Find where the given text appears and provide that cell's center as [x, y] coordinate. 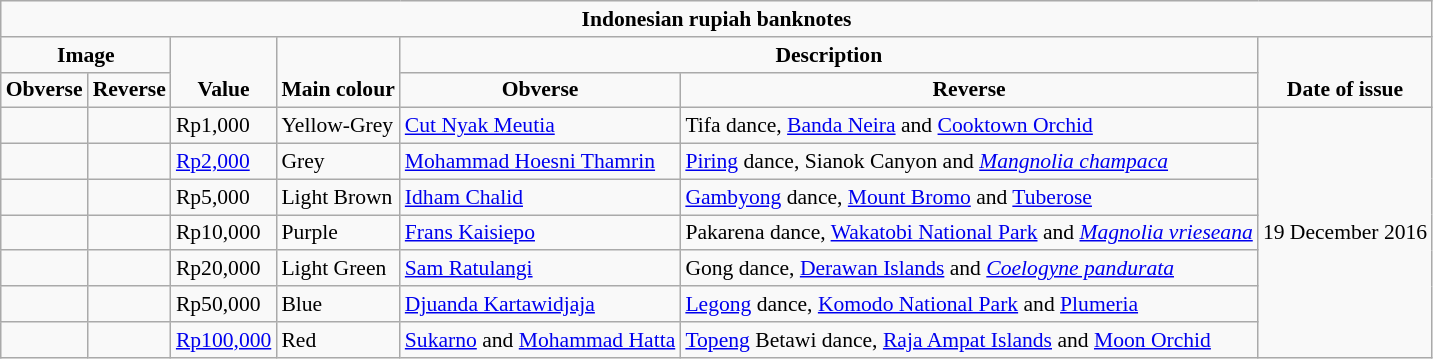
Pakarena dance, Wakatobi National Park and Magnolia vrieseana [969, 233]
Mohammad Hoesni Thamrin [540, 162]
Light Brown [338, 197]
Tifa dance, Banda Neira and Cooktown Orchid [969, 126]
Legong dance, Komodo National Park and Plumeria [969, 304]
Yellow-Grey [338, 126]
Rp50,000 [224, 304]
Rp1,000 [224, 126]
Purple [338, 233]
Sam Ratulangi [540, 269]
Rp100,000 [224, 340]
Rp5,000 [224, 197]
Description [829, 55]
Grey [338, 162]
Blue [338, 304]
Djuanda Kartawidjaja [540, 304]
Gong dance, Derawan Islands and Coelogyne pandurata [969, 269]
Rp20,000 [224, 269]
Red [338, 340]
Piring dance, Sianok Canyon and Mangnolia champaca [969, 162]
Image [86, 55]
Cut Nyak Meutia [540, 126]
Light Green [338, 269]
19 December 2016 [1345, 232]
Sukarno and Mohammad Hatta [540, 340]
Main colour [338, 72]
Rp2,000 [224, 162]
Frans Kaisiepo [540, 233]
Idham Chalid [540, 197]
Rp10,000 [224, 233]
Value [224, 72]
Gambyong dance, Mount Bromo and Tuberose [969, 197]
Indonesian rupiah banknotes [716, 19]
Topeng Betawi dance, Raja Ampat Islands and Moon Orchid [969, 340]
Date of issue [1345, 72]
